Return the [X, Y] coordinate for the center point of the cell that contains the specified text.  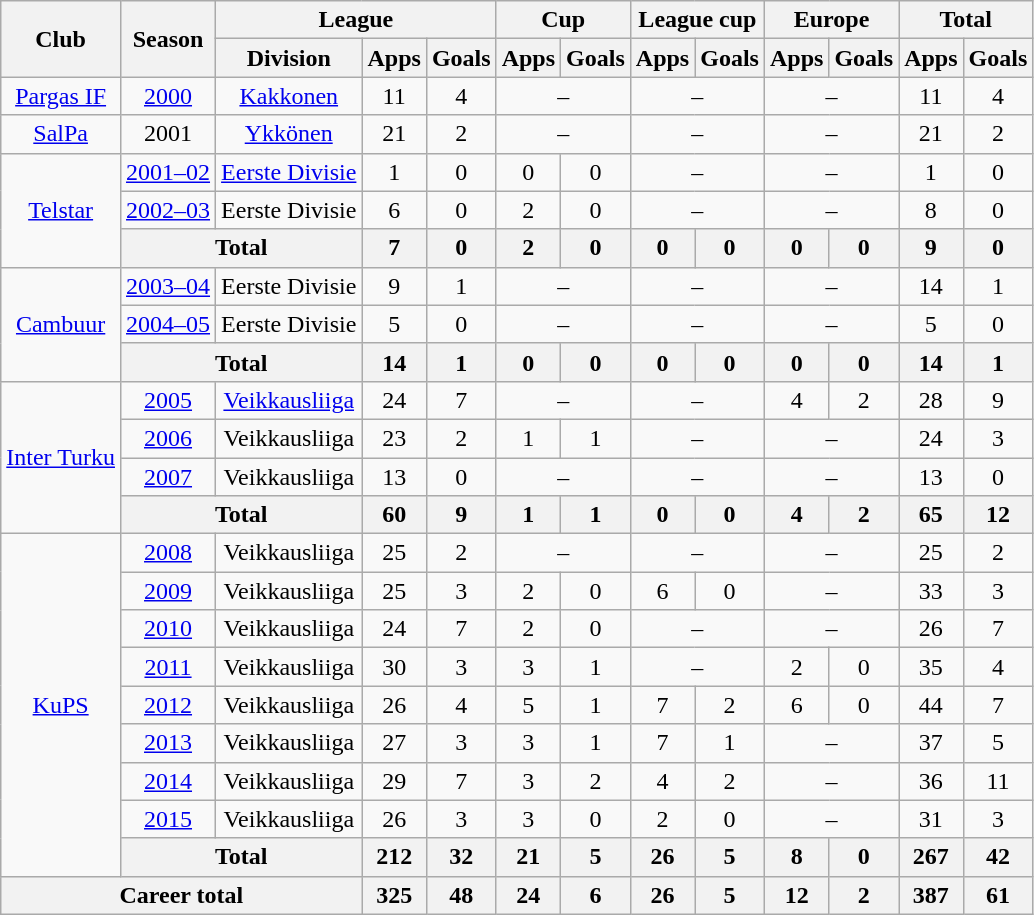
Cambuur [61, 324]
32 [461, 857]
2011 [168, 667]
37 [931, 743]
325 [394, 895]
Division [289, 58]
SalPa [61, 134]
2001–02 [168, 172]
2015 [168, 819]
2000 [168, 96]
Club [61, 39]
Pargas IF [61, 96]
2002–03 [168, 210]
2008 [168, 553]
35 [931, 667]
Europe [831, 20]
Cup [563, 20]
KuPS [61, 706]
44 [931, 705]
27 [394, 743]
387 [931, 895]
League cup [697, 20]
2014 [168, 781]
48 [461, 895]
2013 [168, 743]
31 [931, 819]
2007 [168, 477]
267 [931, 857]
2010 [168, 629]
2006 [168, 438]
2004–05 [168, 324]
2003–04 [168, 286]
61 [998, 895]
65 [931, 515]
Inter Turku [61, 457]
23 [394, 438]
2001 [168, 134]
30 [394, 667]
Ykkönen [289, 134]
28 [931, 400]
29 [394, 781]
2009 [168, 591]
60 [394, 515]
2012 [168, 705]
42 [998, 857]
2005 [168, 400]
Career total [182, 895]
Telstar [61, 210]
Season [168, 39]
Kakkonen [289, 96]
212 [394, 857]
36 [931, 781]
League [356, 20]
33 [931, 591]
